Identify which cell holds the provided text, then report its (x, y) central coordinate. 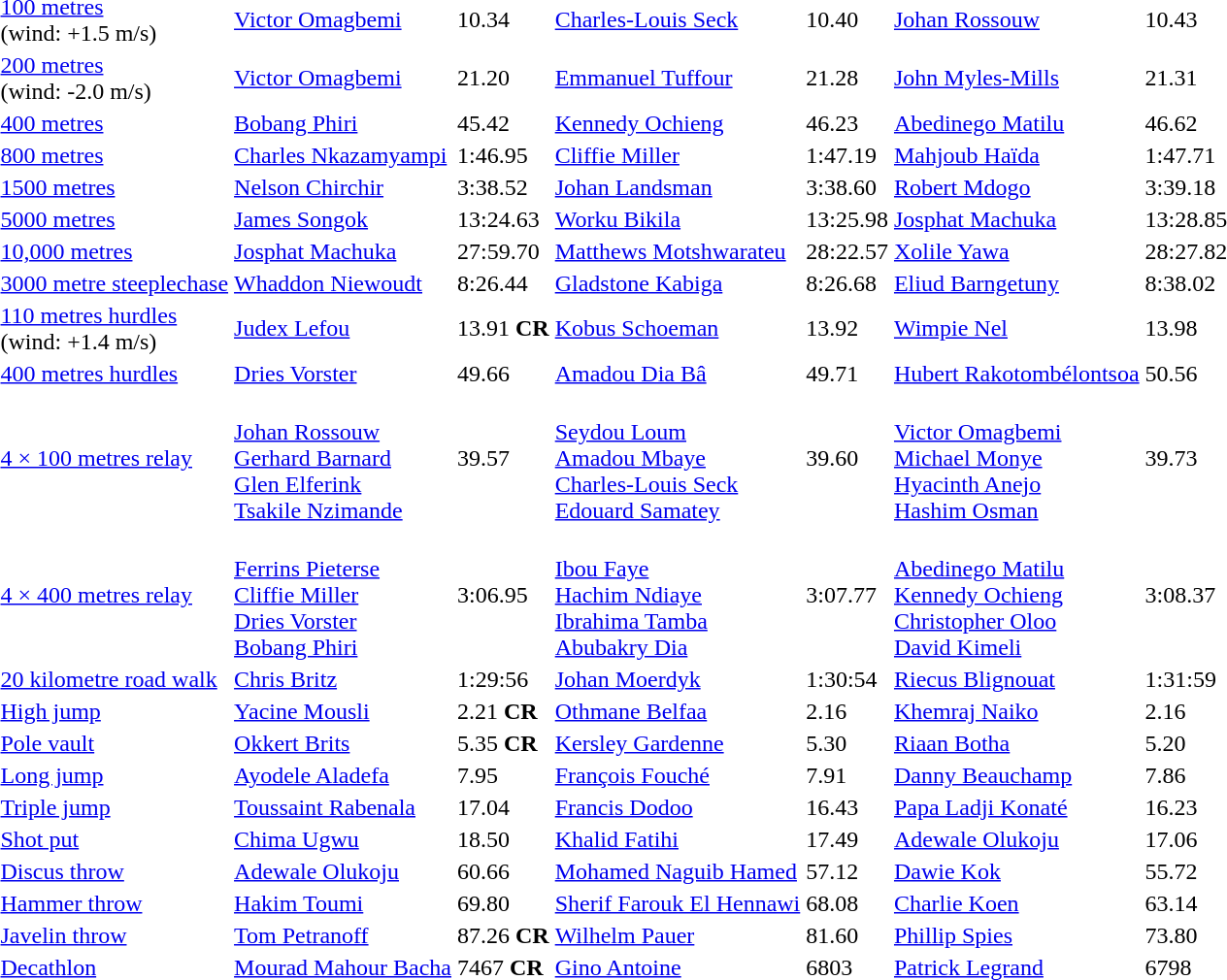
Emmanuel Tuffour (678, 78)
49.66 (504, 374)
69.80 (504, 903)
Johan RossouwGerhard BarnardGlen ElferinkTsakile Nzimande (344, 458)
François Fouché (678, 775)
Kersley Gardenne (678, 743)
7.95 (504, 775)
Victor Omagbemi (344, 78)
Yacine Mousli (344, 711)
17.04 (504, 807)
Abedinego Matilu (1016, 123)
1:46.95 (504, 155)
Eliud Barngetuny (1016, 283)
Xolile Yawa (1016, 251)
17.49 (847, 839)
Riaan Botha (1016, 743)
Kennedy Ochieng (678, 123)
Ibou FayeHachim NdiayeIbrahima TambaAbubakry Dia (678, 595)
Charlie Koen (1016, 903)
16.43 (847, 807)
Hubert Rakotombélontsoa (1016, 374)
87.26 CR (504, 935)
Tom Petranoff (344, 935)
8:26.44 (504, 283)
Amadou Dia Bâ (678, 374)
28:22.57 (847, 251)
7.91 (847, 775)
Toussaint Rabenala (344, 807)
3:38.60 (847, 187)
Nelson Chirchir (344, 187)
Wilhelm Pauer (678, 935)
5.30 (847, 743)
Hakim Toumi (344, 903)
Johan Landsman (678, 187)
60.66 (504, 871)
1:29:56 (504, 679)
13.91 CR (504, 328)
8:26.68 (847, 283)
18.50 (504, 839)
Ferrins PieterseCliffie MillerDries VorsterBobang Phiri (344, 595)
Sherif Farouk El Hennawi (678, 903)
Khalid Fatihi (678, 839)
Matthews Motshwarateu (678, 251)
Cliffie Miller (678, 155)
Victor OmagbemiMichael MonyeHyacinth AnejoHashim Osman (1016, 458)
Abedinego MatiluKennedy OchiengChristopher OlooDavid Kimeli (1016, 595)
2.21 CR (504, 711)
1:30:54 (847, 679)
5.35 CR (504, 743)
Mohamed Naguib Hamed (678, 871)
Wimpie Nel (1016, 328)
46.23 (847, 123)
21.28 (847, 78)
Ayodele Aladefa (344, 775)
13:24.63 (504, 219)
Papa Ladji Konaté (1016, 807)
21.20 (504, 78)
3:07.77 (847, 595)
13:25.98 (847, 219)
Whaddon Niewoudt (344, 283)
3:06.95 (504, 595)
Kobus Schoeman (678, 328)
Chima Ugwu (344, 839)
39.57 (504, 458)
John Myles-Mills (1016, 78)
57.12 (847, 871)
1:47.19 (847, 155)
Worku Bikila (678, 219)
Johan Moerdyk (678, 679)
68.08 (847, 903)
49.71 (847, 374)
39.60 (847, 458)
James Songok (344, 219)
Dries Vorster (344, 374)
13.92 (847, 328)
Judex Lefou (344, 328)
Bobang Phiri (344, 123)
Robert Mdogo (1016, 187)
45.42 (504, 123)
Riecus Blignouat (1016, 679)
3:38.52 (504, 187)
Gladstone Kabiga (678, 283)
Seydou LoumAmadou MbayeCharles-Louis SeckEdouard Samatey (678, 458)
Khemraj Naiko (1016, 711)
Phillip Spies (1016, 935)
2.16 (847, 711)
Okkert Brits (344, 743)
81.60 (847, 935)
Francis Dodoo (678, 807)
Charles Nkazamyampi (344, 155)
Dawie Kok (1016, 871)
Chris Britz (344, 679)
Othmane Belfaa (678, 711)
Mahjoub Haïda (1016, 155)
27:59.70 (504, 251)
Danny Beauchamp (1016, 775)
